From the cell containing the given text, extract its center point as (X, Y) coordinate. 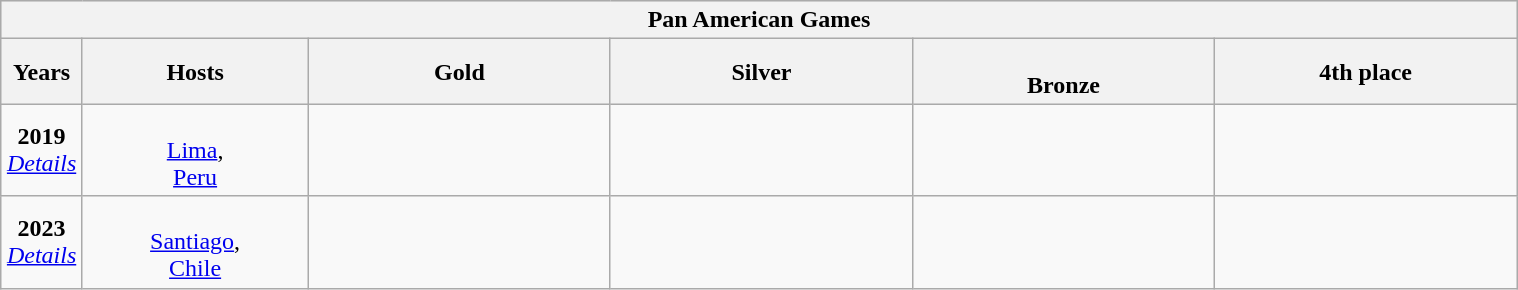
Bronze (1063, 72)
2023Details (41, 242)
2019Details (41, 150)
Pan American Games (758, 20)
Santiago, Chile (196, 242)
Hosts (196, 72)
Years (41, 72)
Silver (761, 72)
4th place (1366, 72)
Lima, Peru (196, 150)
Gold (459, 72)
